Scan for the cell matching the given text and deliver its [X, Y] coordinate at center. 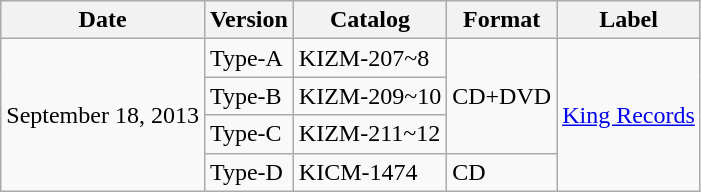
Label [629, 20]
September 18, 2013 [103, 115]
Type-C [248, 134]
CD [502, 172]
Date [103, 20]
Type-D [248, 172]
Type-B [248, 96]
CD+DVD [502, 96]
KICM-1474 [370, 172]
Version [248, 20]
Format [502, 20]
Type-A [248, 58]
KIZM-211~12 [370, 134]
King Records [629, 115]
KIZM-207~8 [370, 58]
Catalog [370, 20]
KIZM-209~10 [370, 96]
